Scan for the cell matching the given text and deliver its (x, y) coordinate at center. 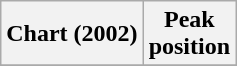
Peakposition (189, 34)
Chart (2002) (72, 34)
